Return [X, Y] of the center of cell containing provided text 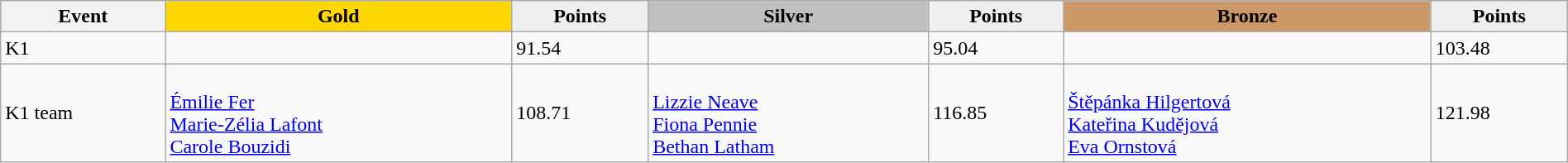
Bronze [1247, 17]
Lizzie NeaveFiona PennieBethan Latham [789, 113]
K1 [83, 48]
Event [83, 17]
K1 team [83, 113]
91.54 [581, 48]
121.98 [1499, 113]
103.48 [1499, 48]
Gold [339, 17]
116.85 [996, 113]
108.71 [581, 113]
Štěpánka HilgertováKateřina KudějováEva Ornstová [1247, 113]
Silver [789, 17]
95.04 [996, 48]
Émilie FerMarie-Zélia LafontCarole Bouzidi [339, 113]
